Locate the cell with the specified text and output its [x, y] center coordinate. 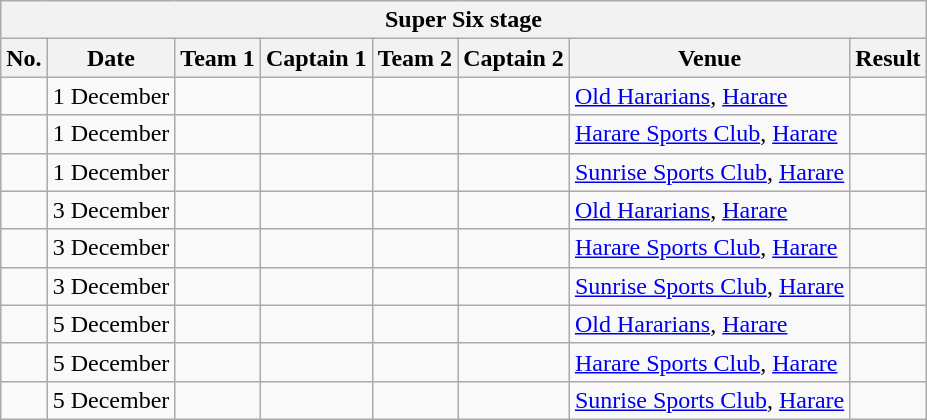
Venue [709, 58]
Result [888, 58]
Captain 2 [514, 58]
No. [24, 58]
Captain 1 [316, 58]
Super Six stage [464, 20]
Team 1 [218, 58]
Date [111, 58]
Team 2 [415, 58]
